Scan for the cell matching the given text and deliver its (X, Y) coordinate at center. 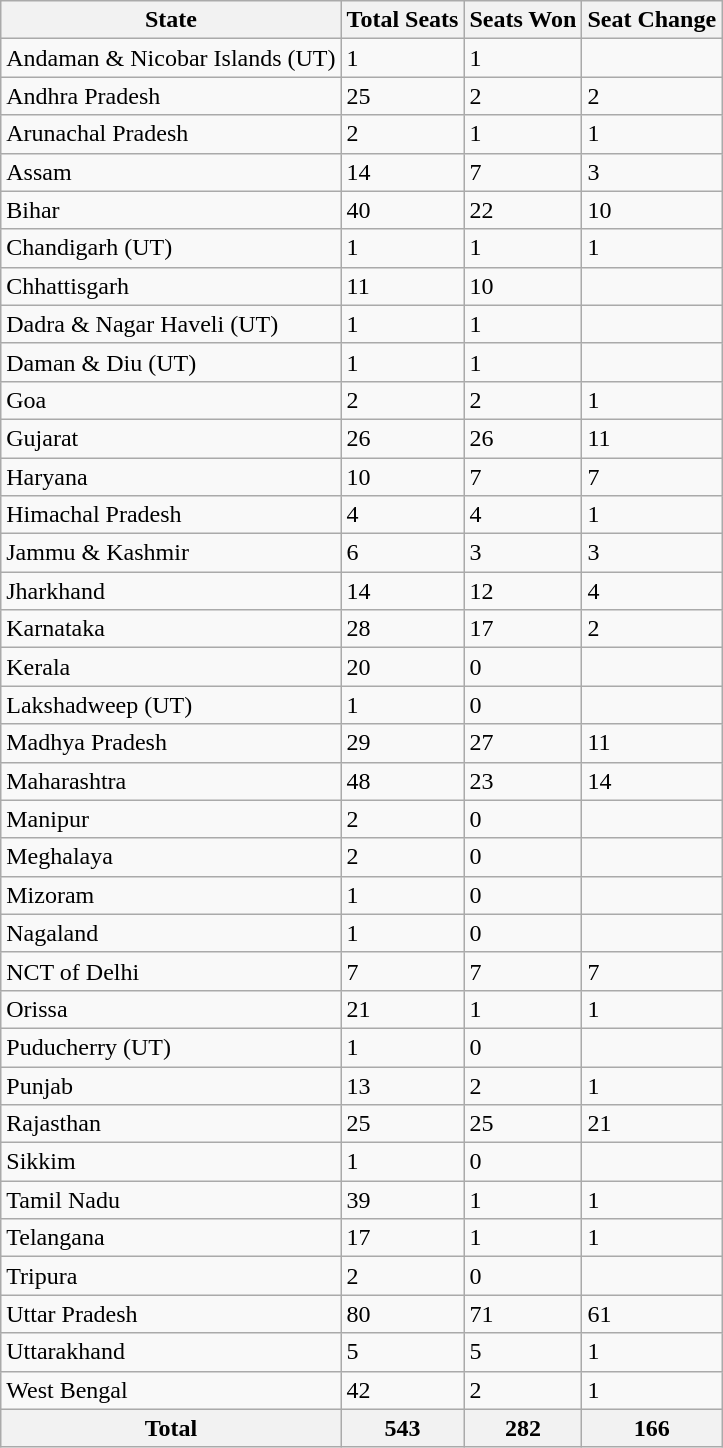
Dadra & Nagar Haveli (UT) (171, 324)
Goa (171, 400)
Total Seats (402, 20)
Uttar Pradesh (171, 1314)
22 (523, 210)
42 (402, 1390)
Lakshadweep (UT) (171, 705)
Arunachal Pradesh (171, 134)
71 (523, 1314)
29 (402, 743)
Uttarakhand (171, 1352)
Seats Won (523, 20)
Jharkhand (171, 591)
61 (652, 1314)
State (171, 20)
543 (402, 1428)
20 (402, 667)
Mizoram (171, 895)
Orissa (171, 1009)
40 (402, 210)
Total (171, 1428)
39 (402, 1200)
Gujarat (171, 438)
Rajasthan (171, 1124)
6 (402, 553)
Punjab (171, 1085)
13 (402, 1085)
Telangana (171, 1238)
Manipur (171, 819)
Sikkim (171, 1162)
80 (402, 1314)
23 (523, 781)
Himachal Pradesh (171, 515)
Assam (171, 172)
Chhattisgarh (171, 286)
Andaman & Nicobar Islands (UT) (171, 58)
NCT of Delhi (171, 971)
Jammu & Kashmir (171, 553)
Madhya Pradesh (171, 743)
Nagaland (171, 933)
48 (402, 781)
Andhra Pradesh (171, 96)
28 (402, 629)
Haryana (171, 477)
12 (523, 591)
Puducherry (UT) (171, 1047)
Karnataka (171, 629)
Tamil Nadu (171, 1200)
West Bengal (171, 1390)
Bihar (171, 210)
Tripura (171, 1276)
166 (652, 1428)
282 (523, 1428)
27 (523, 743)
Maharashtra (171, 781)
Meghalaya (171, 857)
Daman & Diu (UT) (171, 362)
Seat Change (652, 20)
Chandigarh (UT) (171, 248)
Kerala (171, 667)
